Extract the [x, y] coordinate from the center of the cell holding the provided text.  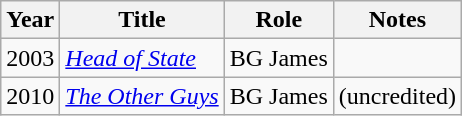
The Other Guys [142, 96]
Notes [397, 20]
(uncredited) [397, 96]
Role [278, 20]
2003 [30, 58]
Title [142, 20]
2010 [30, 96]
Head of State [142, 58]
Year [30, 20]
